Return (x, y) of the center of cell containing provided text 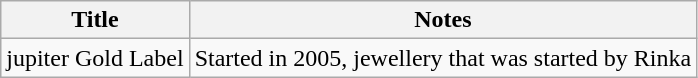
jupiter Gold Label (95, 58)
Started in 2005, jewellery that was started by Rinka (443, 58)
Title (95, 20)
Notes (443, 20)
